Scan for the cell matching the given text and deliver its [X, Y] coordinate at center. 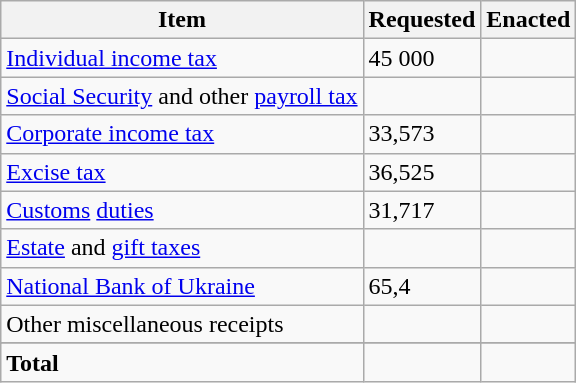
65,4 [422, 286]
Corporate income tax [182, 134]
36,525 [422, 172]
Enacted [528, 20]
33,573 [422, 134]
31,717 [422, 210]
Other miscellaneous receipts [182, 324]
Customs duties [182, 210]
Requested [422, 20]
Total [182, 362]
Individual income tax [182, 58]
Estate and gift taxes [182, 248]
Item [182, 20]
Excise tax [182, 172]
45 000 [422, 58]
Social Security and other payroll tax [182, 96]
National Bank of Ukraine [182, 286]
